Detect which cell encompasses the target text, then output its (x, y) center coordinate. 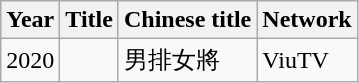
Year (30, 20)
2020 (30, 60)
Chinese title (187, 20)
Network (307, 20)
男排女將 (187, 60)
Title (90, 20)
ViuTV (307, 60)
